Return [x, y] of the center of cell containing provided text 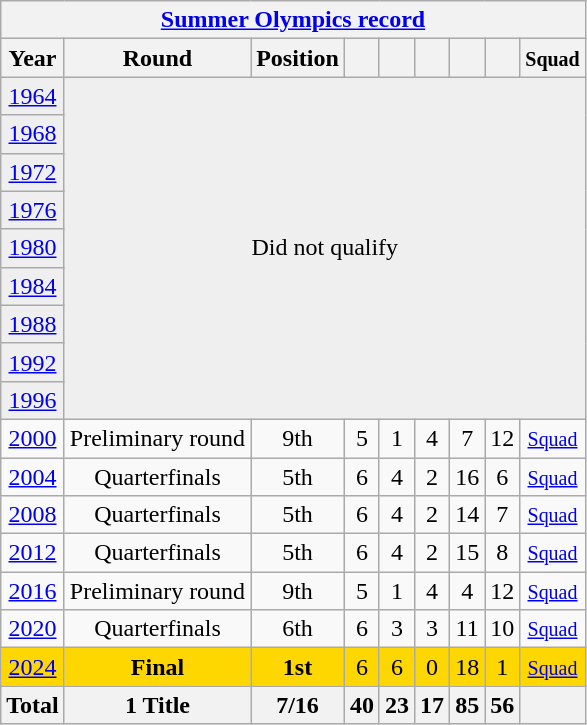
85 [468, 705]
8 [502, 553]
Position [298, 58]
1988 [33, 324]
Final [157, 667]
Total [33, 705]
Round [157, 58]
11 [468, 629]
2024 [33, 667]
56 [502, 705]
23 [396, 705]
1968 [33, 134]
7/16 [298, 705]
1980 [33, 248]
16 [468, 477]
2020 [33, 629]
10 [502, 629]
Year [33, 58]
1976 [33, 210]
2008 [33, 515]
18 [468, 667]
1st [298, 667]
15 [468, 553]
6th [298, 629]
1996 [33, 400]
2004 [33, 477]
2000 [33, 438]
1972 [33, 172]
17 [432, 705]
1984 [33, 286]
Summer Olympics record [294, 20]
14 [468, 515]
1992 [33, 362]
Did not qualify [324, 248]
1964 [33, 96]
2016 [33, 591]
40 [362, 705]
2012 [33, 553]
0 [432, 667]
1 Title [157, 705]
